Determine the (X, Y) coordinate at the center of the cell enclosing the given text.  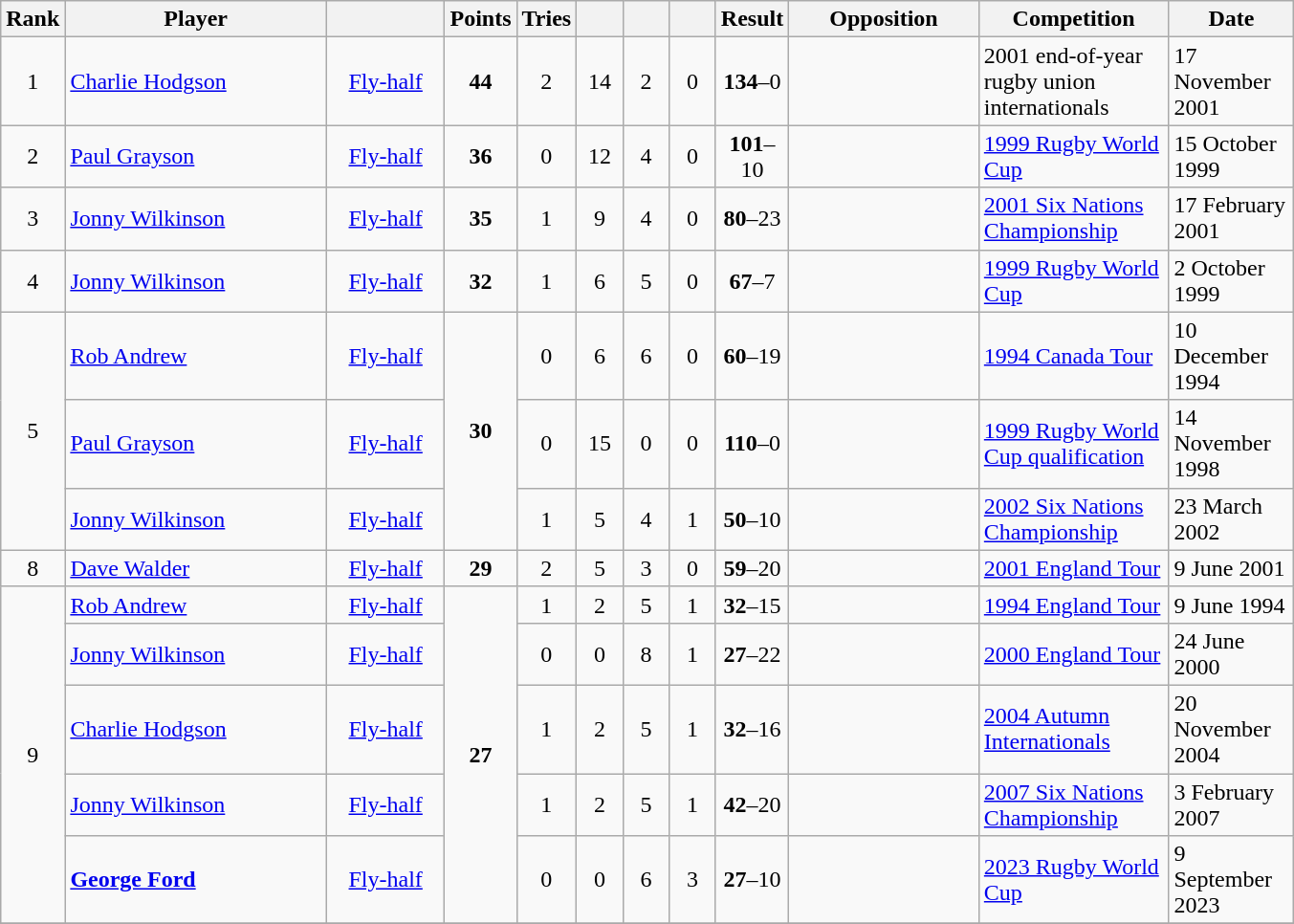
134–0 (752, 81)
42–20 (752, 803)
9 June 1994 (1232, 605)
44 (480, 81)
3 February 2007 (1232, 803)
30 (480, 430)
2002 Six Nations Championship (1073, 518)
32–16 (752, 729)
1994 England Tour (1073, 605)
George Ford (196, 880)
Result (752, 19)
2004 Autumn Internationals (1073, 729)
Tries (547, 19)
Date (1232, 19)
17 February 2001 (1232, 218)
110–0 (752, 444)
2007 Six Nations Championship (1073, 803)
15 October 1999 (1232, 157)
Opposition (884, 19)
Rank (33, 19)
Dave Walder (196, 568)
20 November 2004 (1232, 729)
32–15 (752, 605)
15 (601, 444)
Competition (1073, 19)
17 November 2001 (1232, 81)
101–10 (752, 157)
23 March 2002 (1232, 518)
67–7 (752, 281)
2000 England Tour (1073, 654)
1999 Rugby World Cup qualification (1073, 444)
32 (480, 281)
27–22 (752, 654)
12 (601, 157)
9 September 2023 (1232, 880)
60–19 (752, 356)
27–10 (752, 880)
1994 Canada Tour (1073, 356)
2001 Six Nations Championship (1073, 218)
36 (480, 157)
Player (196, 19)
80–23 (752, 218)
27 (480, 755)
2001 end-of-year rugby union internationals (1073, 81)
2023 Rugby World Cup (1073, 880)
10 December 1994 (1232, 356)
29 (480, 568)
14 (601, 81)
2 October 1999 (1232, 281)
9 June 2001 (1232, 568)
50–10 (752, 518)
59–20 (752, 568)
24 June 2000 (1232, 654)
2001 England Tour (1073, 568)
35 (480, 218)
14 November 1998 (1232, 444)
Points (480, 19)
